Return the (x, y) coordinate for the center point of the cell that contains the specified text.  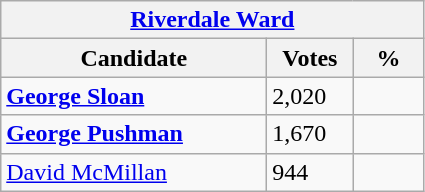
Candidate (134, 58)
Votes (310, 58)
George Pushman (134, 134)
2,020 (310, 96)
Riverdale Ward (212, 20)
George Sloan (134, 96)
% (388, 58)
1,670 (310, 134)
David McMillan (134, 172)
944 (310, 172)
